Provide the [X, Y] coordinate of the cell's center where the given text is located.  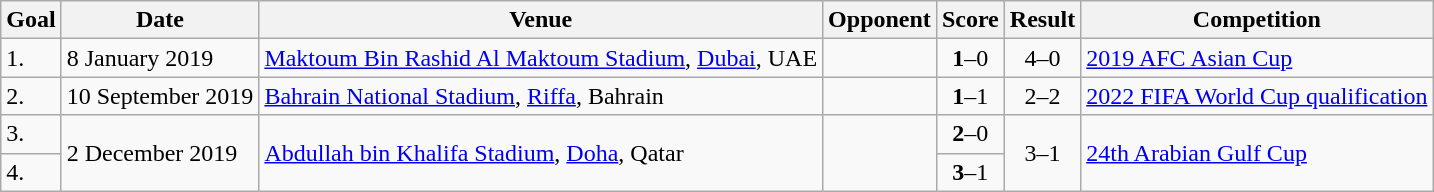
Score [970, 20]
1. [31, 58]
2–0 [970, 134]
Result [1042, 20]
Maktoum Bin Rashid Al Maktoum Stadium, Dubai, UAE [541, 58]
4–0 [1042, 58]
24th Arabian Gulf Cup [1257, 153]
Bahrain National Stadium, Riffa, Bahrain [541, 96]
Date [160, 20]
Competition [1257, 20]
1–0 [970, 58]
Abdullah bin Khalifa Stadium, Doha, Qatar [541, 153]
2019 AFC Asian Cup [1257, 58]
2. [31, 96]
10 September 2019 [160, 96]
8 January 2019 [160, 58]
2–2 [1042, 96]
4. [31, 172]
3. [31, 134]
2 December 2019 [160, 153]
1–1 [970, 96]
2022 FIFA World Cup qualification [1257, 96]
Opponent [880, 20]
Venue [541, 20]
Goal [31, 20]
